Capture the cell that displays the provided text and extract its (x, y) central coordinate. 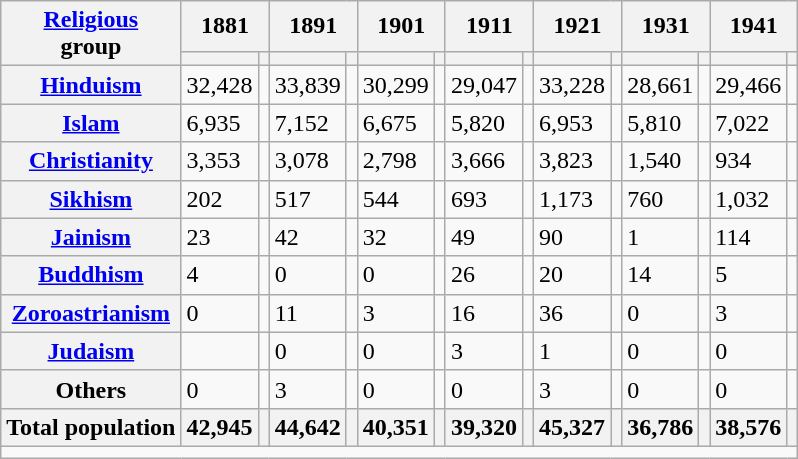
3,353 (220, 161)
16 (484, 313)
Hinduism (91, 85)
40,351 (396, 427)
20 (572, 275)
Christianity (91, 161)
42 (308, 237)
49 (484, 237)
5,810 (660, 123)
3,078 (308, 161)
760 (660, 199)
33,839 (308, 85)
Others (91, 389)
Jainism (91, 237)
39,320 (484, 427)
3,823 (572, 161)
934 (748, 161)
1891 (313, 26)
7,152 (308, 123)
693 (484, 199)
32,428 (220, 85)
Zoroastrianism (91, 313)
7,022 (748, 123)
Sikhism (91, 199)
4 (220, 275)
1921 (578, 26)
28,661 (660, 85)
544 (396, 199)
23 (220, 237)
5,820 (484, 123)
1931 (666, 26)
3,666 (484, 161)
38,576 (748, 427)
202 (220, 199)
6,935 (220, 123)
1911 (489, 26)
1,173 (572, 199)
14 (660, 275)
36 (572, 313)
33,228 (572, 85)
11 (308, 313)
517 (308, 199)
Buddhism (91, 275)
1881 (225, 26)
6,953 (572, 123)
5 (748, 275)
1901 (401, 26)
Total population (91, 427)
26 (484, 275)
42,945 (220, 427)
1,540 (660, 161)
90 (572, 237)
29,047 (484, 85)
2,798 (396, 161)
6,675 (396, 123)
36,786 (660, 427)
1941 (754, 26)
114 (748, 237)
Judaism (91, 351)
32 (396, 237)
Islam (91, 123)
30,299 (396, 85)
44,642 (308, 427)
29,466 (748, 85)
45,327 (572, 427)
Religiousgroup (91, 34)
1,032 (748, 199)
